Search for the cell housing the specified text and yield its [X, Y] center coordinate. 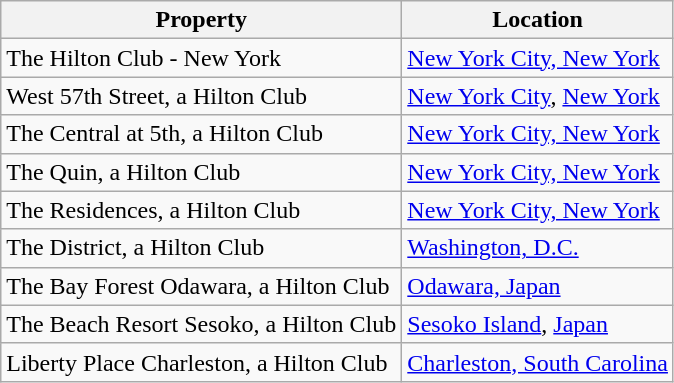
West 57th Street, a Hilton Club [202, 96]
Location [538, 20]
The Bay Forest Odawara, a Hilton Club [202, 286]
Liberty Place Charleston, a Hilton Club [202, 362]
Property [202, 20]
Charleston, South Carolina [538, 362]
The Central at 5th, a Hilton Club [202, 134]
The Beach Resort Sesoko, a Hilton Club [202, 324]
Washington, D.C. [538, 248]
The Quin, a Hilton Club [202, 172]
The Hilton Club - New York [202, 58]
The Residences, a Hilton Club [202, 210]
Odawara, Japan [538, 286]
The District, a Hilton Club [202, 248]
Sesoko Island, Japan [538, 324]
